For the text-containing cell, return its midpoint in [x, y] coordinate format. 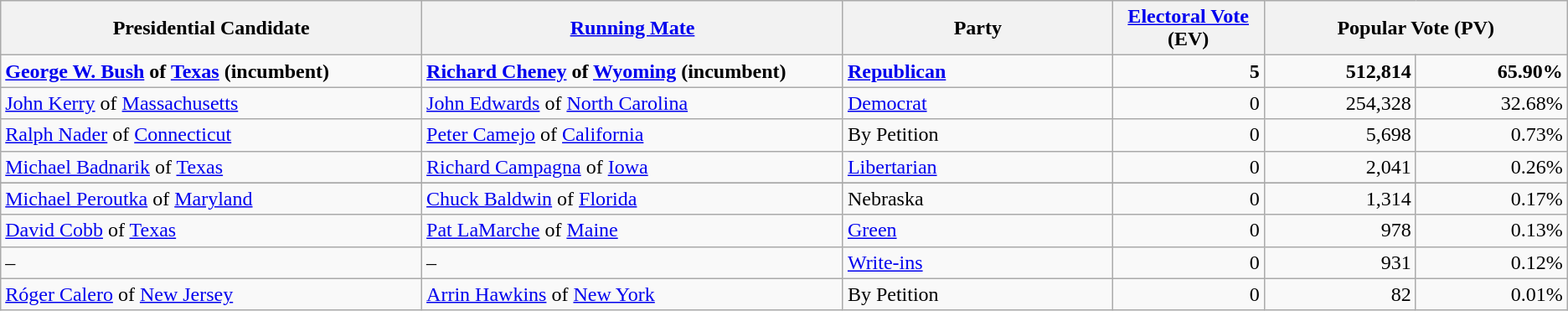
Libertarian [977, 167]
John Edwards of North Carolina [633, 103]
Richard Cheney of Wyoming (incumbent) [633, 71]
32.68% [1491, 103]
931 [1340, 262]
0.01% [1491, 294]
Party [977, 29]
Presidential Candidate [211, 29]
0.13% [1491, 231]
Michael Badnarik of Texas [211, 167]
0.73% [1491, 135]
Electoral Vote (EV) [1188, 29]
Richard Campagna of Iowa [633, 167]
George W. Bush of Texas (incumbent) [211, 71]
Popular Vote (PV) [1416, 29]
1,314 [1340, 199]
Chuck Baldwin of Florida [633, 199]
978 [1340, 231]
Ralph Nader of Connecticut [211, 135]
5,698 [1340, 135]
Republican [977, 71]
5 [1188, 71]
Pat LaMarche of Maine [633, 231]
Michael Peroutka of Maryland [211, 199]
65.90% [1491, 71]
2,041 [1340, 167]
Running Mate [633, 29]
82 [1340, 294]
Arrin Hawkins of New York [633, 294]
Peter Camejo of California [633, 135]
0.17% [1491, 199]
Democrat [977, 103]
Green [977, 231]
John Kerry of Massachusetts [211, 103]
0.26% [1491, 167]
Róger Calero of New Jersey [211, 294]
0.12% [1491, 262]
David Cobb of Texas [211, 231]
Nebraska [977, 199]
Write-ins [977, 262]
254,328 [1340, 103]
512,814 [1340, 71]
